Detect which cell encompasses the target text, then output its [x, y] center coordinate. 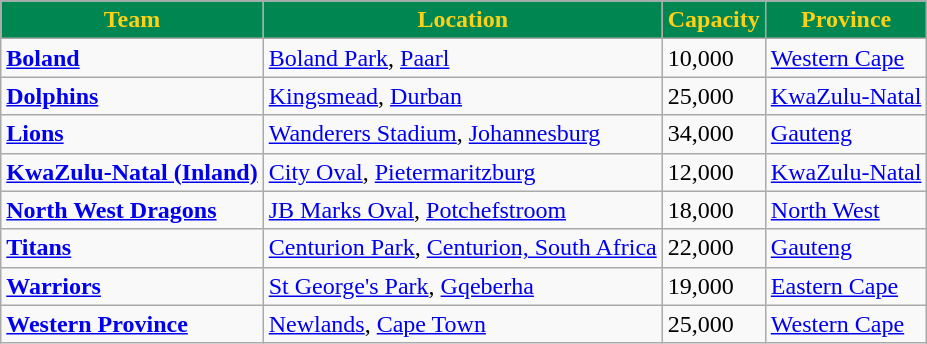
Western Province [132, 324]
KwaZulu-Natal (Inland) [132, 172]
22,000 [714, 248]
Wanderers Stadium, Johannesburg [462, 134]
Eastern Cape [846, 286]
City Oval, Pietermaritzburg [462, 172]
Warriors [132, 286]
North West [846, 210]
North West Dragons [132, 210]
18,000 [714, 210]
Newlands, Cape Town [462, 324]
Province [846, 20]
10,000 [714, 58]
19,000 [714, 286]
Team [132, 20]
Lions [132, 134]
Capacity [714, 20]
JB Marks Oval, Potchefstroom [462, 210]
Boland Park, Paarl [462, 58]
Boland [132, 58]
Kingsmead, Durban [462, 96]
Centurion Park, Centurion, South Africa [462, 248]
12,000 [714, 172]
Titans [132, 248]
34,000 [714, 134]
Dolphins [132, 96]
Location [462, 20]
St George's Park, Gqeberha [462, 286]
